From the cell containing the given text, extract its center point as [x, y] coordinate. 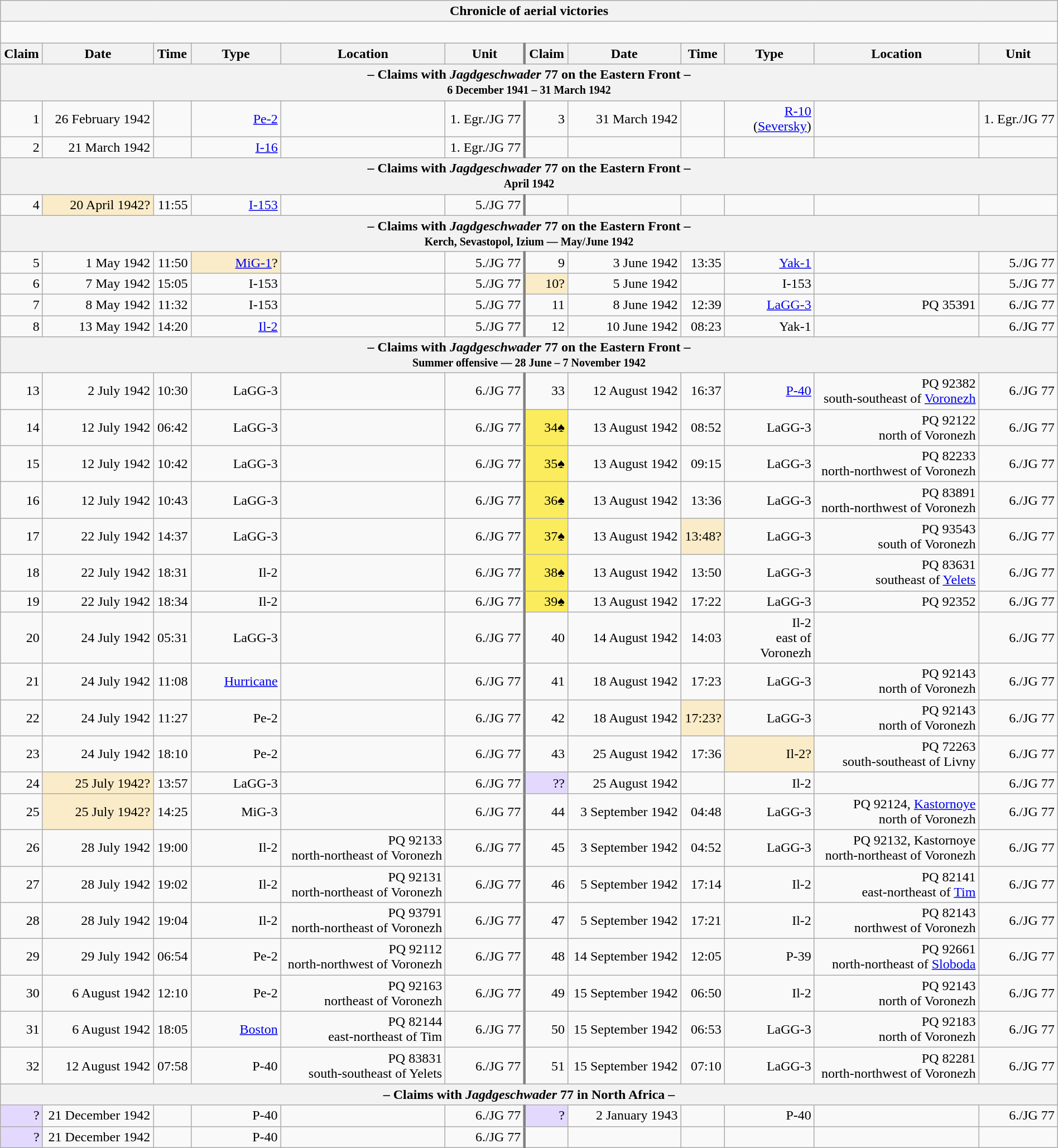
PQ 92133 north-northeast of Voronezh [363, 848]
44 [546, 811]
24 [22, 783]
22 [22, 717]
07:58 [172, 1065]
MiG-1? [235, 262]
6 [22, 283]
34♠ [546, 427]
15:05 [172, 283]
P-39 [769, 957]
PQ 92132, Kastornoye north-northeast of Voronezh [896, 848]
8 June 1942 [624, 305]
11:55 [172, 205]
PQ 83891 north-northwest of Voronezh [896, 500]
PQ 92382 south-southeast of Voronezh [896, 392]
1 May 1942 [98, 262]
27 [22, 884]
PQ 92183 north of Voronezh [896, 1030]
PQ 82141 east-northeast of Tim [896, 884]
Boston [235, 1030]
14:03 [703, 638]
PQ 92661 north-northeast of Sloboda [896, 957]
?? [546, 783]
PQ 92352 [896, 601]
37♠ [546, 537]
9 [546, 262]
PQ 93543 south of Voronezh [896, 537]
4 [22, 205]
51 [546, 1065]
46 [546, 884]
8 May 1942 [98, 305]
12:39 [703, 305]
I-16 [235, 147]
13:48? [703, 537]
PQ 92124, Kastornoye north of Voronezh [896, 811]
09:15 [703, 464]
41 [546, 682]
2 July 1942 [98, 392]
18:34 [172, 601]
1 [22, 118]
7 May 1942 [98, 283]
33 [546, 392]
06:50 [703, 993]
11:08 [172, 682]
13:57 [172, 783]
16:37 [703, 392]
21 [22, 682]
28 [22, 920]
5 [22, 262]
13 [22, 392]
– Claims with Jagdgeschwader 77 in North Africa – [529, 1094]
30 [22, 993]
05:31 [172, 638]
14 August 1942 [624, 638]
42 [546, 717]
10:30 [172, 392]
10? [546, 283]
06:54 [172, 957]
PQ 82143 northwest of Voronezh [896, 920]
31 March 1942 [624, 118]
R-10 (Seversky) [769, 118]
29 [22, 957]
12:05 [703, 957]
13 May 1942 [98, 326]
08:23 [703, 326]
5 June 1942 [624, 283]
23 [22, 754]
PQ 92131 north-northeast of Voronezh [363, 884]
PQ 72263 south-southeast of Livny [896, 754]
38♠ [546, 572]
8 [22, 326]
08:52 [703, 427]
10:42 [172, 464]
MiG-3 [235, 811]
25 [22, 811]
26 [22, 848]
21 March 1942 [98, 147]
14 [22, 427]
36♠ [546, 500]
19:04 [172, 920]
Hurricane [235, 682]
– Claims with Jagdgeschwader 77 on the Eastern Front –6 December 1941 – 31 March 1942 [529, 83]
17:14 [703, 884]
3 June 1942 [624, 262]
16 [22, 500]
PQ 35391 [896, 305]
18:10 [172, 754]
11:32 [172, 305]
35♠ [546, 464]
15 [22, 464]
26 February 1942 [98, 118]
17:22 [703, 601]
14 September 1942 [624, 957]
47 [546, 920]
PQ 93791 north-northeast of Voronezh [363, 920]
– Claims with Jagdgeschwader 77 on the Eastern Front –Summer offensive — 28 June – 7 November 1942 [529, 355]
17:21 [703, 920]
07:10 [703, 1065]
12 [546, 326]
49 [546, 993]
11:50 [172, 262]
19 [22, 601]
PQ 82144 east-northeast of Tim [363, 1030]
17 [22, 537]
48 [546, 957]
40 [546, 638]
PQ 83631 southeast of Yelets [896, 572]
Il-2? [769, 754]
06:42 [172, 427]
04:52 [703, 848]
14:37 [172, 537]
2 January 1943 [624, 1116]
13:35 [703, 262]
18 [22, 572]
PQ 82281 north-northwest of Voronezh [896, 1065]
06:53 [703, 1030]
PQ 83831 south-southeast of Yelets [363, 1065]
PQ 92122 north of Voronezh [896, 427]
18:31 [172, 572]
Chronicle of aerial victories [529, 11]
– Claims with Jagdgeschwader 77 on the Eastern Front –April 1942 [529, 176]
3 [546, 118]
17:23 [703, 682]
20 [22, 638]
19:00 [172, 848]
18:05 [172, 1030]
10 June 1942 [624, 326]
04:48 [703, 811]
10:43 [172, 500]
13:50 [703, 572]
45 [546, 848]
50 [546, 1030]
– Claims with Jagdgeschwader 77 on the Eastern Front –Kerch, Sevastopol, Izium — May/June 1942 [529, 233]
19:02 [172, 884]
20 April 1942? [98, 205]
43 [546, 754]
32 [22, 1065]
31 [22, 1030]
11:27 [172, 717]
29 July 1942 [98, 957]
PQ 82233 north-northwest of Voronezh [896, 464]
7 [22, 305]
2 [22, 147]
12:10 [172, 993]
17:23? [703, 717]
14:25 [172, 811]
PQ 92112 north-northwest of Voronezh [363, 957]
PQ 92163 northeast of Voronezh [363, 993]
17:36 [703, 754]
39♠ [546, 601]
11 [546, 305]
13:36 [703, 500]
Il-2 east of Voronezh [769, 638]
14:20 [172, 326]
